Identify which cell holds the provided text, then report its [X, Y] central coordinate. 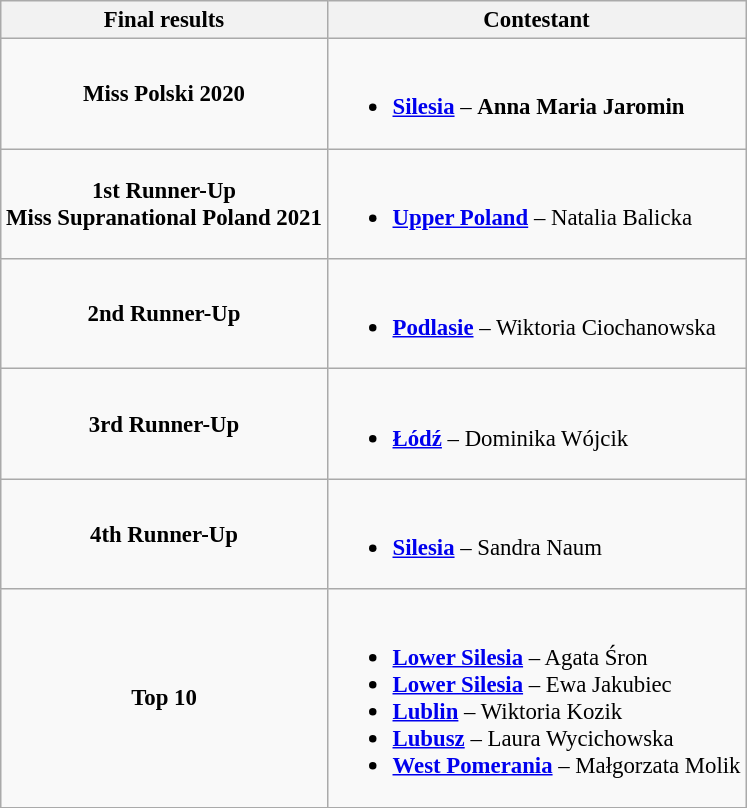
Silesia – Sandra Naum [536, 534]
Silesia – Anna Maria Jaromin [536, 94]
2nd Runner-Up [164, 314]
Podlasie – Wiktoria Ciochanowska [536, 314]
3rd Runner-Up [164, 424]
Miss Polski 2020 [164, 94]
1st Runner-UpMiss Supranational Poland 2021 [164, 204]
Contestant [536, 20]
Lower Silesia – Agata Śron Lower Silesia – Ewa Jakubiec Lublin – Wiktoria Kozik Lubusz – Laura Wycichowska West Pomerania – Małgorzata Molik [536, 698]
Upper Poland – Natalia Balicka [536, 204]
Top 10 [164, 698]
4th Runner-Up [164, 534]
Final results [164, 20]
Łódź – Dominika Wójcik [536, 424]
